Capture the cell that displays the provided text and extract its [x, y] central coordinate. 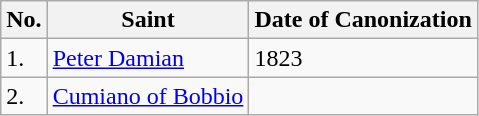
Date of Canonization [363, 20]
No. [24, 20]
Saint [148, 20]
Peter Damian [148, 58]
Cumiano of Bobbio [148, 96]
2. [24, 96]
1. [24, 58]
1823 [363, 58]
